Pinpoint the cell where the given text exists, returning its (X, Y) midpoint coordinate. 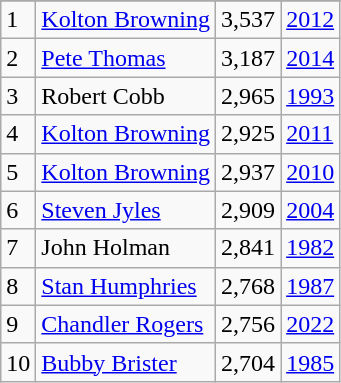
10 (18, 362)
Pete Thomas (126, 58)
2022 (310, 324)
3 (18, 96)
John Holman (126, 248)
3,187 (248, 58)
2,925 (248, 134)
2011 (310, 134)
9 (18, 324)
Bubby Brister (126, 362)
Chandler Rogers (126, 324)
2,841 (248, 248)
Stan Humphries (126, 286)
1987 (310, 286)
Robert Cobb (126, 96)
2 (18, 58)
1982 (310, 248)
8 (18, 286)
1 (18, 20)
2,937 (248, 172)
2010 (310, 172)
7 (18, 248)
Steven Jyles (126, 210)
2,768 (248, 286)
2,756 (248, 324)
2,704 (248, 362)
2014 (310, 58)
2,965 (248, 96)
4 (18, 134)
1993 (310, 96)
3,537 (248, 20)
2004 (310, 210)
5 (18, 172)
2,909 (248, 210)
1985 (310, 362)
2012 (310, 20)
6 (18, 210)
